Provide the [X, Y] coordinate of the cell's center where the given text is located.  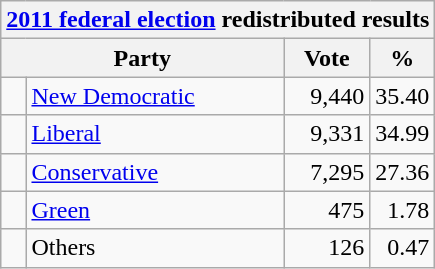
7,295 [327, 172]
475 [327, 210]
0.47 [402, 248]
New Democratic [155, 96]
9,440 [327, 96]
Others [155, 248]
2011 federal election redistributed results [218, 20]
Liberal [155, 134]
Conservative [155, 172]
% [402, 58]
9,331 [327, 134]
126 [327, 248]
1.78 [402, 210]
35.40 [402, 96]
Vote [327, 58]
34.99 [402, 134]
27.36 [402, 172]
Party [142, 58]
Green [155, 210]
